Extract the (X, Y) coordinate from the center of the cell holding the provided text.  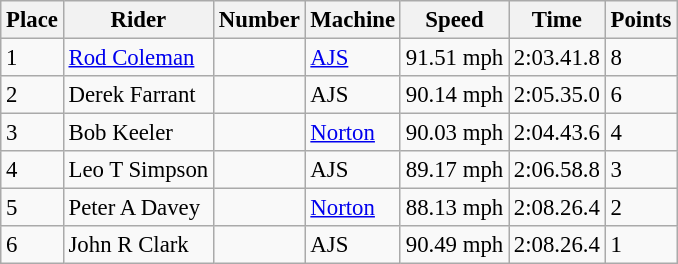
Number (259, 20)
Time (558, 20)
8 (640, 58)
Bob Keeler (138, 133)
Speed (454, 20)
2:03.41.8 (558, 58)
89.17 mph (454, 170)
Derek Farrant (138, 95)
2:04.43.6 (558, 133)
Machine (352, 20)
90.49 mph (454, 245)
90.03 mph (454, 133)
5 (32, 208)
Rod Coleman (138, 58)
91.51 mph (454, 58)
Rider (138, 20)
90.14 mph (454, 95)
Points (640, 20)
Peter A Davey (138, 208)
John R Clark (138, 245)
88.13 mph (454, 208)
2:06.58.8 (558, 170)
Leo T Simpson (138, 170)
Place (32, 20)
2:05.35.0 (558, 95)
